Capture the cell that displays the provided text and extract its [x, y] central coordinate. 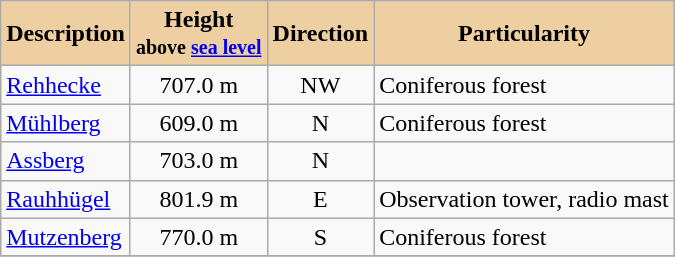
Direction [320, 34]
707.0 m [198, 85]
S [320, 237]
Description [66, 34]
Particularity [524, 34]
801.9 m [198, 199]
E [320, 199]
Height above sea level [198, 34]
703.0 m [198, 161]
Mutzenberg [66, 237]
Assberg [66, 161]
NW [320, 85]
Rauhhügel [66, 199]
609.0 m [198, 123]
770.0 m [198, 237]
Mühlberg [66, 123]
Observation tower, radio mast [524, 199]
Rehhecke [66, 85]
